Identify which cell holds the provided text, then report its [x, y] central coordinate. 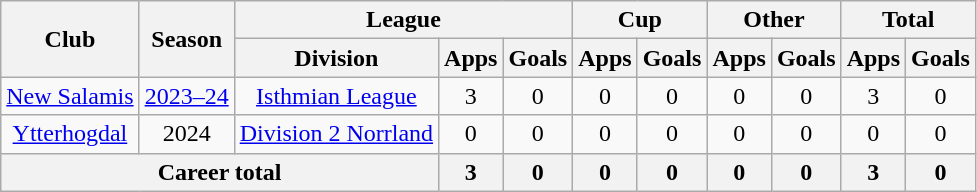
Ytterhogdal [70, 134]
2023–24 [186, 96]
Season [186, 39]
Career total [220, 172]
Total [908, 20]
League [404, 20]
Other [774, 20]
Isthmian League [336, 96]
New Salamis [70, 96]
Division 2 Norrland [336, 134]
Division [336, 58]
Club [70, 39]
2024 [186, 134]
Cup [640, 20]
